Search for the cell housing the specified text and yield its (x, y) center coordinate. 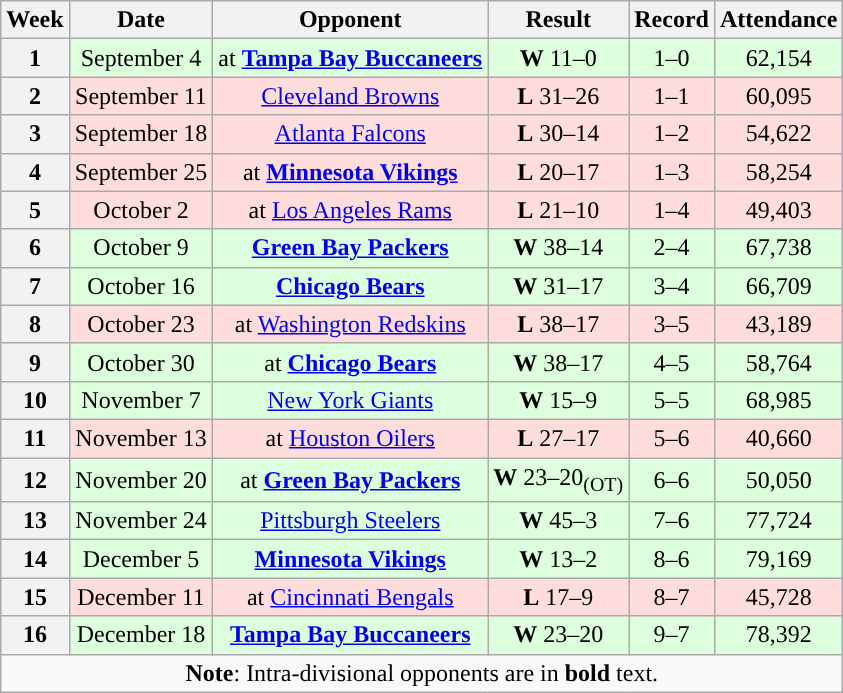
at Tampa Bay Buccaneers (350, 58)
November 13 (141, 438)
Tampa Bay Buccaneers (350, 635)
at Green Bay Packers (350, 480)
Minnesota Vikings (350, 559)
October 9 (141, 248)
5–6 (672, 438)
1–1 (672, 96)
4 (35, 172)
W 31–17 (558, 286)
Result (558, 20)
1–0 (672, 58)
L 17–9 (558, 597)
at Minnesota Vikings (350, 172)
40,660 (778, 438)
L 38–17 (558, 324)
October 2 (141, 210)
58,254 (778, 172)
4–5 (672, 362)
67,738 (778, 248)
Date (141, 20)
7–6 (672, 521)
62,154 (778, 58)
77,724 (778, 521)
W 45–3 (558, 521)
Pittsburgh Steelers (350, 521)
49,403 (778, 210)
Cleveland Browns (350, 96)
November 20 (141, 480)
14 (35, 559)
September 25 (141, 172)
W 38–17 (558, 362)
W 38–14 (558, 248)
December 11 (141, 597)
October 23 (141, 324)
3–4 (672, 286)
L 21–10 (558, 210)
W 23–20(OT) (558, 480)
5 (35, 210)
October 30 (141, 362)
3 (35, 134)
Record (672, 20)
68,985 (778, 400)
at Washington Redskins (350, 324)
Green Bay Packers (350, 248)
15 (35, 597)
at Los Angeles Rams (350, 210)
2 (35, 96)
5–5 (672, 400)
at Cincinnati Bengals (350, 597)
Chicago Bears (350, 286)
79,169 (778, 559)
September 11 (141, 96)
October 16 (141, 286)
December 18 (141, 635)
L 31–26 (558, 96)
58,764 (778, 362)
November 7 (141, 400)
1 (35, 58)
6–6 (672, 480)
W 15–9 (558, 400)
Atlanta Falcons (350, 134)
L 20–17 (558, 172)
3–5 (672, 324)
12 (35, 480)
December 5 (141, 559)
11 (35, 438)
L 27–17 (558, 438)
L 30–14 (558, 134)
at Chicago Bears (350, 362)
Week (35, 20)
2–4 (672, 248)
W 23–20 (558, 635)
78,392 (778, 635)
W 13–2 (558, 559)
10 (35, 400)
at Houston Oilers (350, 438)
September 18 (141, 134)
9 (35, 362)
43,189 (778, 324)
7 (35, 286)
6 (35, 248)
W 11–0 (558, 58)
Opponent (350, 20)
50,050 (778, 480)
8–7 (672, 597)
8 (35, 324)
66,709 (778, 286)
54,622 (778, 134)
60,095 (778, 96)
September 4 (141, 58)
16 (35, 635)
45,728 (778, 597)
1–3 (672, 172)
9–7 (672, 635)
1–4 (672, 210)
November 24 (141, 521)
Note: Intra-divisional opponents are in bold text. (422, 673)
1–2 (672, 134)
New York Giants (350, 400)
13 (35, 521)
8–6 (672, 559)
Attendance (778, 20)
